For the text-containing cell, return its midpoint in [x, y] coordinate format. 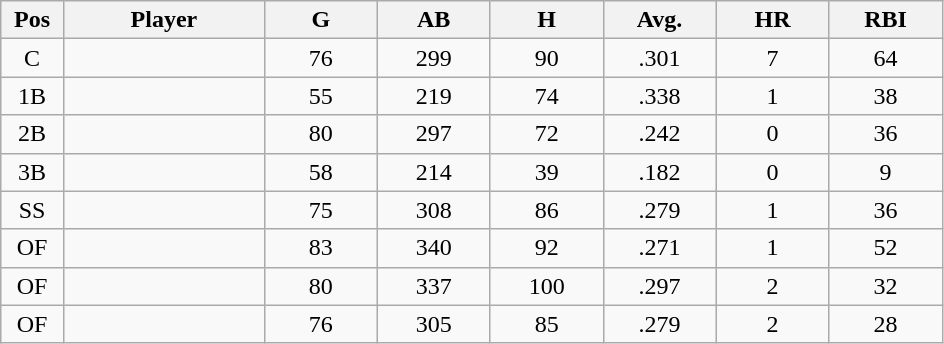
52 [886, 248]
72 [546, 134]
.182 [660, 172]
340 [434, 248]
297 [434, 134]
AB [434, 20]
2B [32, 134]
100 [546, 286]
.301 [660, 58]
74 [546, 96]
85 [546, 324]
Avg. [660, 20]
92 [546, 248]
83 [320, 248]
308 [434, 210]
Pos [32, 20]
214 [434, 172]
7 [772, 58]
305 [434, 324]
337 [434, 286]
Player [164, 20]
C [32, 58]
3B [32, 172]
299 [434, 58]
SS [32, 210]
H [546, 20]
.338 [660, 96]
75 [320, 210]
32 [886, 286]
64 [886, 58]
58 [320, 172]
38 [886, 96]
.297 [660, 286]
90 [546, 58]
1B [32, 96]
219 [434, 96]
G [320, 20]
55 [320, 96]
HR [772, 20]
.271 [660, 248]
28 [886, 324]
.242 [660, 134]
RBI [886, 20]
9 [886, 172]
86 [546, 210]
39 [546, 172]
